Return the [X, Y] coordinate for the center point of the cell that contains the specified text.  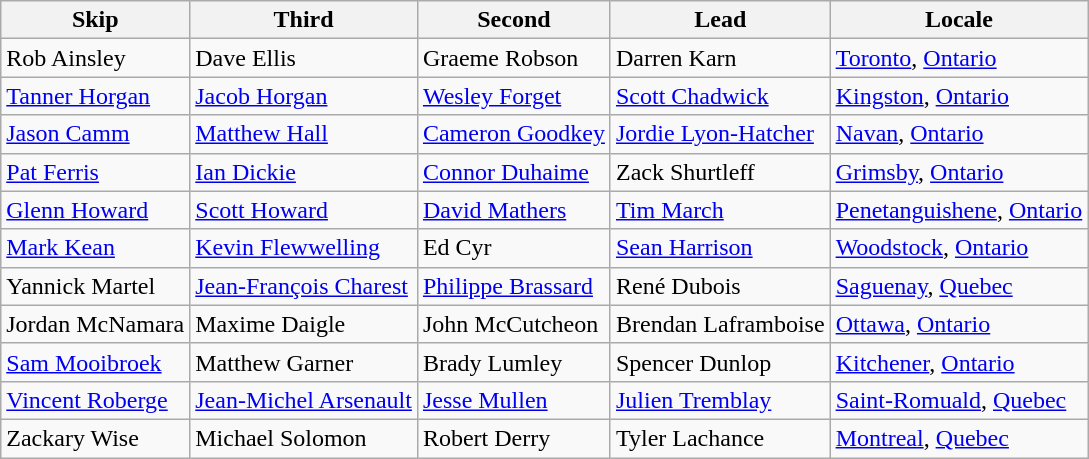
René Dubois [720, 286]
Wesley Forget [514, 96]
Ian Dickie [304, 172]
Rob Ainsley [96, 58]
Kitchener, Ontario [959, 362]
Navan, Ontario [959, 134]
Robert Derry [514, 438]
Third [304, 20]
Jordie Lyon-Hatcher [720, 134]
Tim March [720, 210]
Tanner Horgan [96, 96]
Connor Duhaime [514, 172]
Brady Lumley [514, 362]
Kevin Flewwelling [304, 248]
Mark Kean [96, 248]
Spencer Dunlop [720, 362]
Grimsby, Ontario [959, 172]
Maxime Daigle [304, 324]
Jean-Michel Arsenault [304, 400]
Scott Chadwick [720, 96]
Sam Mooibroek [96, 362]
Graeme Robson [514, 58]
Dave Ellis [304, 58]
Zack Shurtleff [720, 172]
Jean-François Charest [304, 286]
Toronto, Ontario [959, 58]
Woodstock, Ontario [959, 248]
Ed Cyr [514, 248]
Yannick Martel [96, 286]
Matthew Hall [304, 134]
Darren Karn [720, 58]
Kingston, Ontario [959, 96]
Saguenay, Quebec [959, 286]
David Mathers [514, 210]
Pat Ferris [96, 172]
Jesse Mullen [514, 400]
Lead [720, 20]
Jacob Horgan [304, 96]
Matthew Garner [304, 362]
Vincent Roberge [96, 400]
Second [514, 20]
Sean Harrison [720, 248]
Penetanguishene, Ontario [959, 210]
Scott Howard [304, 210]
Montreal, Quebec [959, 438]
Brendan Laframboise [720, 324]
Cameron Goodkey [514, 134]
Jason Camm [96, 134]
Tyler Lachance [720, 438]
Ottawa, Ontario [959, 324]
Jordan McNamara [96, 324]
Skip [96, 20]
Locale [959, 20]
Glenn Howard [96, 210]
Michael Solomon [304, 438]
Julien Tremblay [720, 400]
Zackary Wise [96, 438]
John McCutcheon [514, 324]
Saint-Romuald, Quebec [959, 400]
Philippe Brassard [514, 286]
